Determine the [X, Y] coordinate at the center of the cell enclosing the given text.  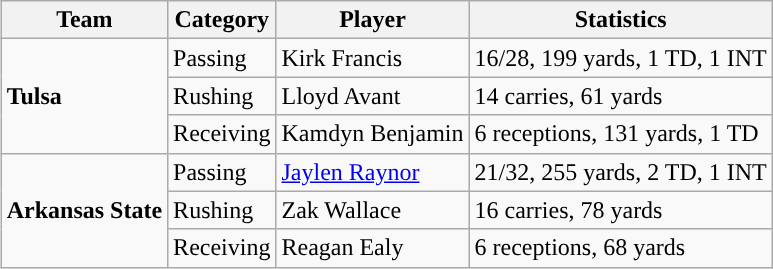
Tulsa [84, 96]
Team [84, 20]
Jaylen Raynor [372, 172]
6 receptions, 131 yards, 1 TD [620, 134]
16 carries, 78 yards [620, 210]
Player [372, 20]
Category [222, 20]
Statistics [620, 20]
21/32, 255 yards, 2 TD, 1 INT [620, 172]
Kamdyn Benjamin [372, 134]
Kirk Francis [372, 58]
Arkansas State [84, 210]
6 receptions, 68 yards [620, 248]
16/28, 199 yards, 1 TD, 1 INT [620, 58]
Lloyd Avant [372, 96]
Reagan Ealy [372, 248]
Zak Wallace [372, 210]
14 carries, 61 yards [620, 96]
